Detect which cell encompasses the target text, then output its [X, Y] center coordinate. 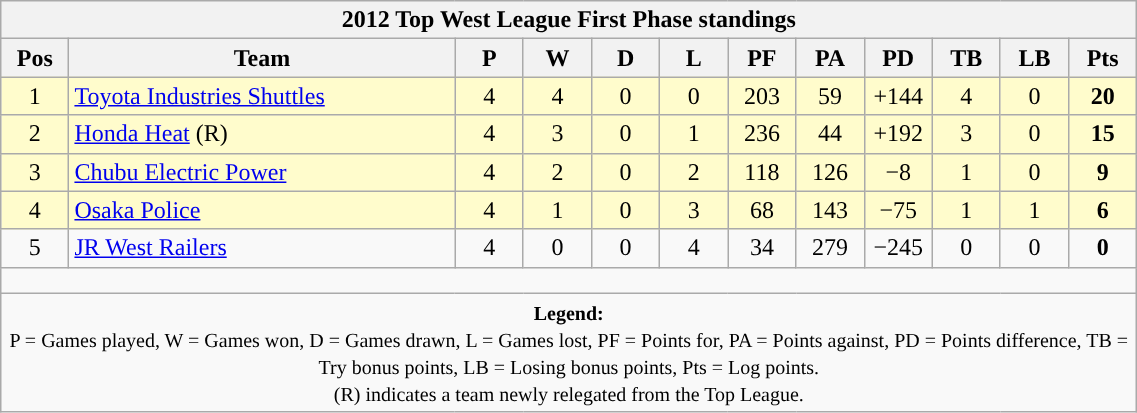
+144 [898, 96]
9 [1103, 172]
236 [762, 134]
59 [830, 96]
6 [1103, 210]
Pos [35, 58]
2012 Top West League First Phase standings [569, 20]
68 [762, 210]
PD [898, 58]
279 [830, 248]
L [694, 58]
W [557, 58]
P [489, 58]
Chubu Electric Power [262, 172]
5 [35, 248]
Team [262, 58]
D [625, 58]
143 [830, 210]
15 [1103, 134]
20 [1103, 96]
PF [762, 58]
Pts [1103, 58]
+192 [898, 134]
PA [830, 58]
−8 [898, 172]
JR West Railers [262, 248]
−75 [898, 210]
118 [762, 172]
TB [966, 58]
Osaka Police [262, 210]
LB [1034, 58]
203 [762, 96]
44 [830, 134]
−245 [898, 248]
126 [830, 172]
Toyota Industries Shuttles [262, 96]
Honda Heat (R) [262, 134]
34 [762, 248]
